Output the [x, y] coordinate of the center of the cell containing the given text.  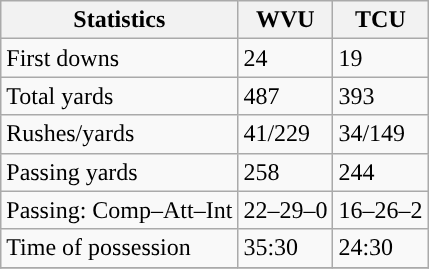
35:30 [286, 248]
34/149 [380, 134]
First downs [120, 58]
24:30 [380, 248]
19 [380, 58]
258 [286, 172]
Passing: Comp–Att–Int [120, 210]
Time of possession [120, 248]
244 [380, 172]
TCU [380, 20]
Total yards [120, 96]
WVU [286, 20]
Passing yards [120, 172]
24 [286, 58]
487 [286, 96]
41/229 [286, 134]
393 [380, 96]
16–26–2 [380, 210]
Statistics [120, 20]
Rushes/yards [120, 134]
22–29–0 [286, 210]
